Determine the [x, y] coordinate at the center of the cell enclosing the given text.  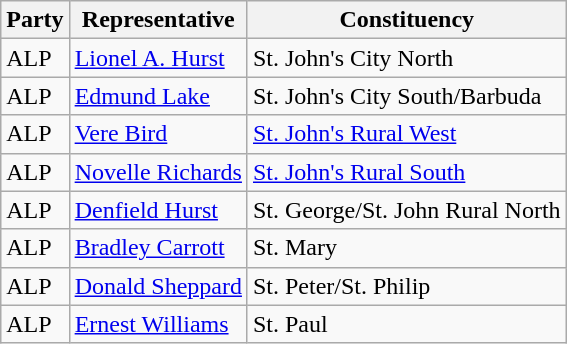
Lionel A. Hurst [158, 58]
St. George/St. John Rural North [406, 210]
St. John's Rural South [406, 172]
St. Mary [406, 248]
Denfield Hurst [158, 210]
Representative [158, 20]
Vere Bird [158, 134]
St. John's City North [406, 58]
St. John's City South/Barbuda [406, 96]
Constituency [406, 20]
Donald Sheppard [158, 286]
Novelle Richards [158, 172]
Ernest Williams [158, 324]
Party [35, 20]
St. Paul [406, 324]
Edmund Lake [158, 96]
Bradley Carrott [158, 248]
St. John's Rural West [406, 134]
St. Peter/St. Philip [406, 286]
